Return [X, Y] of the center of cell containing provided text 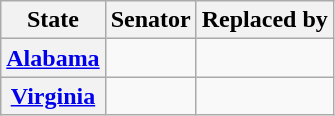
Alabama [53, 58]
State [53, 20]
Senator [150, 20]
Replaced by [264, 20]
Virginia [53, 96]
